Pinpoint the cell where the given text exists, returning its (x, y) midpoint coordinate. 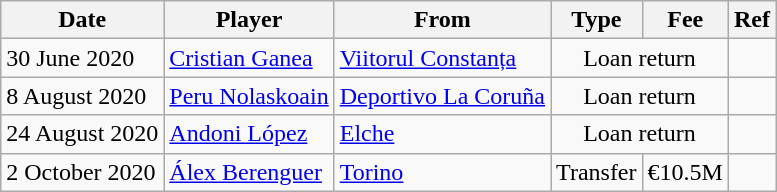
Elche (442, 134)
Type (597, 20)
Ref (752, 20)
From (442, 20)
Date (82, 20)
2 October 2020 (82, 172)
24 August 2020 (82, 134)
Viitorul Constanța (442, 58)
Peru Nolaskoain (249, 96)
Cristian Ganea (249, 58)
30 June 2020 (82, 58)
Fee (685, 20)
Andoni López (249, 134)
8 August 2020 (82, 96)
Deportivo La Coruña (442, 96)
€10.5M (685, 172)
Torino (442, 172)
Player (249, 20)
Álex Berenguer (249, 172)
Transfer (597, 172)
